For the text-containing cell, return its midpoint in (X, Y) coordinate format. 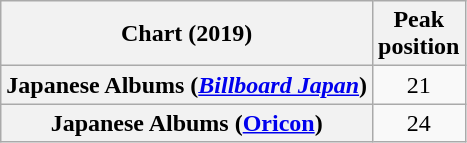
Japanese Albums (Oricon) (187, 123)
24 (419, 123)
Japanese Albums (Billboard Japan) (187, 85)
Peakposition (419, 34)
21 (419, 85)
Chart (2019) (187, 34)
